Return the [x, y] coordinate for the center point of the cell that contains the specified text.  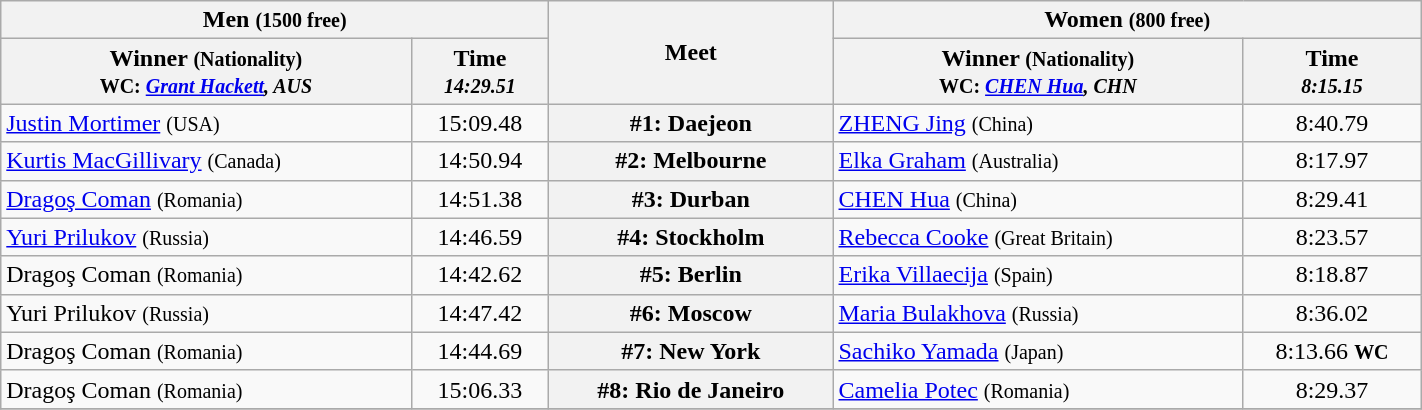
#3: Durban [691, 199]
Maria Bulakhova (Russia) [1038, 313]
14:51.38 [480, 199]
8:29.41 [1332, 199]
#6: Moscow [691, 313]
8:18.87 [1332, 275]
CHEN Hua (China) [1038, 199]
8:40.79 [1332, 123]
15:09.48 [480, 123]
#5: Berlin [691, 275]
Winner (Nationality)WC: CHEN Hua, CHN [1038, 72]
8:17.97 [1332, 161]
Elka Graham (Australia) [1038, 161]
#8: Rio de Janeiro [691, 389]
8:29.37 [1332, 389]
14:44.69 [480, 351]
#7: New York [691, 351]
14:47.42 [480, 313]
#2: Melbourne [691, 161]
8:23.57 [1332, 237]
Meet [691, 52]
Time8:15.15 [1332, 72]
Rebecca Cooke (Great Britain) [1038, 237]
14:42.62 [480, 275]
Kurtis MacGillivary (Canada) [206, 161]
15:06.33 [480, 389]
Women (800 free) [1127, 20]
14:50.94 [480, 161]
Time 14:29.51 [480, 72]
Men (1500 free) [275, 20]
#4: Stockholm [691, 237]
Sachiko Yamada (Japan) [1038, 351]
#1: Daejeon [691, 123]
14:46.59 [480, 237]
Camelia Potec (Romania) [1038, 389]
8:13.66 WC [1332, 351]
Justin Mortimer (USA) [206, 123]
Erika Villaecija (Spain) [1038, 275]
ZHENG Jing (China) [1038, 123]
8:36.02 [1332, 313]
Winner (Nationality) WC: Grant Hackett, AUS [206, 72]
